Determine the (x, y) coordinate at the center of the cell enclosing the given text.  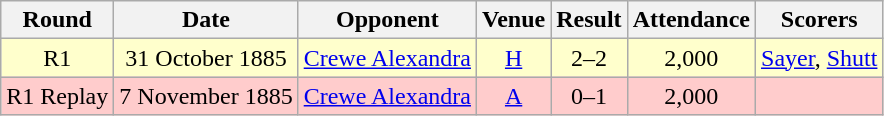
0–1 (589, 96)
Attendance (691, 20)
Scorers (820, 20)
31 October 1885 (206, 58)
Opponent (387, 20)
Round (58, 20)
R1 (58, 58)
Venue (514, 20)
2–2 (589, 58)
7 November 1885 (206, 96)
Sayer, Shutt (820, 58)
Date (206, 20)
A (514, 96)
R1 Replay (58, 96)
Result (589, 20)
H (514, 58)
